Determine the [x, y] coordinate at the center of the cell enclosing the given text.  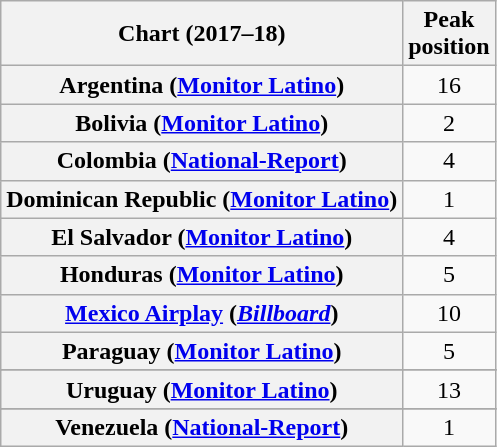
El Salvador (Monitor Latino) [202, 237]
Colombia (National-Report) [202, 161]
Honduras (Monitor Latino) [202, 275]
Bolivia (Monitor Latino) [202, 123]
Dominican Republic (Monitor Latino) [202, 199]
16 [449, 85]
Paraguay (Monitor Latino) [202, 351]
Mexico Airplay (Billboard) [202, 313]
Chart (2017–18) [202, 34]
Peakposition [449, 34]
10 [449, 313]
Argentina (Monitor Latino) [202, 85]
13 [449, 389]
2 [449, 123]
Uruguay (Monitor Latino) [202, 389]
Venezuela (National-Report) [202, 427]
